Provide the [X, Y] coordinate of the cell's center where the given text is located.  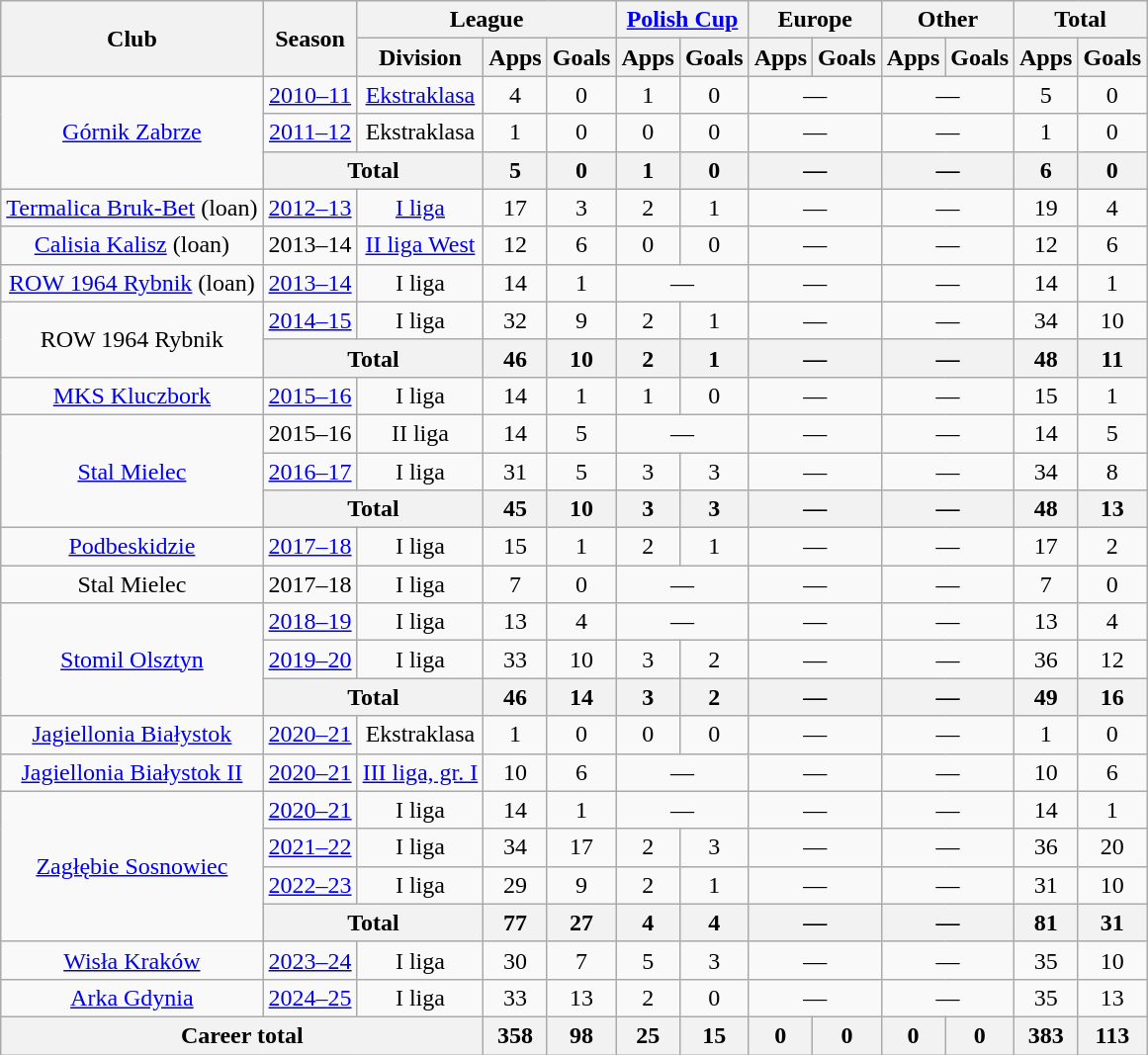
383 [1046, 1035]
MKS Kluczbork [132, 396]
Zagłębie Sosnowiec [132, 866]
2012–13 [310, 208]
25 [648, 1035]
Jagiellonia Białystok II [132, 772]
Club [132, 39]
Other [947, 20]
Jagiellonia Białystok [132, 735]
77 [515, 923]
II liga [420, 433]
ROW 1964 Rybnik [132, 339]
Stomil Olsztyn [132, 659]
Season [310, 39]
2019–20 [310, 659]
113 [1112, 1035]
2011–12 [310, 132]
Calisia Kalisz (loan) [132, 245]
2022–23 [310, 885]
49 [1046, 697]
45 [515, 509]
Division [420, 57]
Arka Gdynia [132, 998]
2021–22 [310, 847]
358 [515, 1035]
32 [515, 320]
Wisła Kraków [132, 960]
Polish Cup [682, 20]
Career total [242, 1035]
27 [581, 923]
2024–25 [310, 998]
29 [515, 885]
Europe [815, 20]
Termalica Bruk-Bet (loan) [132, 208]
2014–15 [310, 320]
81 [1046, 923]
ROW 1964 Rybnik (loan) [132, 283]
2023–24 [310, 960]
98 [581, 1035]
8 [1112, 472]
16 [1112, 697]
2018–19 [310, 622]
2010–11 [310, 95]
11 [1112, 358]
30 [515, 960]
20 [1112, 847]
Podbeskidzie [132, 547]
III liga, gr. I [420, 772]
19 [1046, 208]
Górnik Zabrze [132, 132]
II liga West [420, 245]
2016–17 [310, 472]
League [486, 20]
